Return the (X, Y) coordinate for the center point of the cell that contains the specified text.  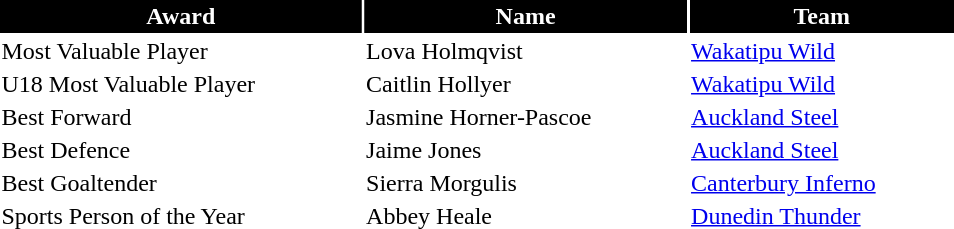
Best Forward (181, 117)
Best Goaltender (181, 183)
Award (181, 16)
Caitlin Hollyer (526, 84)
Most Valuable Player (181, 51)
Best Defence (181, 150)
Canterbury Inferno (822, 183)
Lova Holmqvist (526, 51)
Jaime Jones (526, 150)
Name (526, 16)
U18 Most Valuable Player (181, 84)
Team (822, 16)
Sierra Morgulis (526, 183)
Jasmine Horner-Pascoe (526, 117)
